Pinpoint the cell where the given text exists, returning its [X, Y] midpoint coordinate. 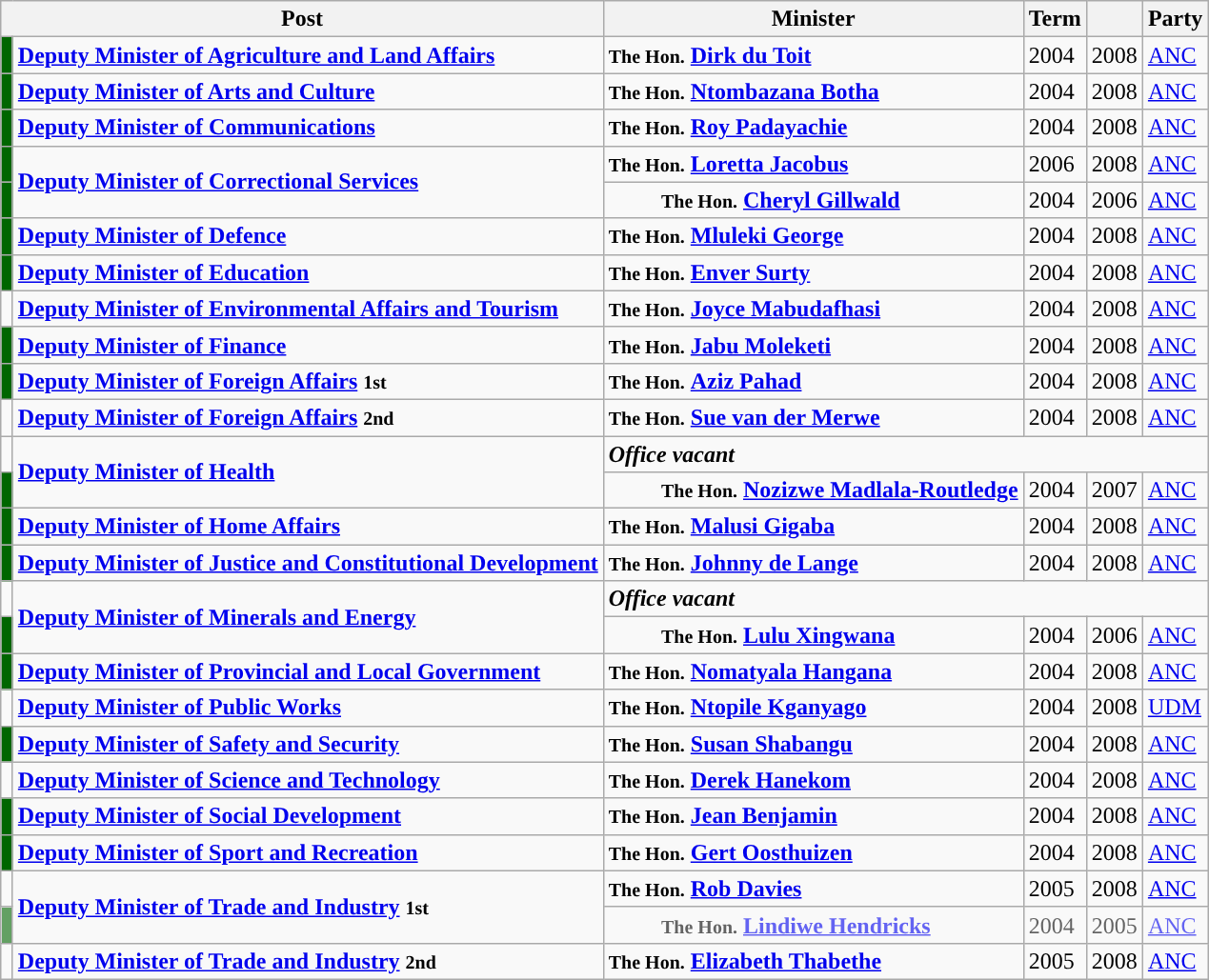
The Hon. Loretta Jacobus [814, 164]
Deputy Minister of Minerals and Energy [308, 617]
Deputy Minister of Safety and Security [308, 744]
The Hon. Ntombazana Botha [814, 91]
Deputy Minister of Trade and Industry 2nd [308, 961]
The Hon. Jean Benjamin [814, 816]
Post [303, 19]
The Hon. Johnny de Lange [814, 563]
The Hon. Elizabeth Thabethe [814, 961]
Deputy Minister of Arts and Culture [308, 91]
Deputy Minister of Communications [308, 128]
The Hon. Ntopile Kganyago [814, 708]
Deputy Minister of Justice and Constitutional Development [308, 563]
The Hon. Nozizwe Madlala-Routledge [814, 490]
The Hon. Cheryl Gillwald [814, 200]
Deputy Minister of Agriculture and Land Affairs [308, 55]
Deputy Minister of Public Works [308, 708]
The Hon. Malusi Gigaba [814, 527]
Deputy Minister of Correctional Services [308, 182]
Term [1055, 19]
The Hon. Roy Padayachie [814, 128]
The Hon. Derek Hanekom [814, 780]
UDM [1175, 708]
Party [1175, 19]
Deputy Minister of Provincial and Local Government [308, 671]
Deputy Minister of Education [308, 272]
The Hon. Dirk du Toit [814, 55]
Deputy Minister of Finance [308, 345]
Deputy Minister of Environmental Affairs and Tourism [308, 309]
The Hon. Joyce Mabudafhasi [814, 309]
The Hon. Rob Davies [814, 889]
Deputy Minister of Sport and Recreation [308, 852]
Deputy Minister of Social Development [308, 816]
Deputy Minister of Foreign Affairs 2nd [308, 417]
The Hon. Nomatyala Hangana [814, 671]
Deputy Minister of Home Affairs [308, 527]
The Hon. Gert Oosthuizen [814, 852]
2007 [1115, 490]
The Hon. Lulu Xingwana [814, 635]
Deputy Minister of Defence [308, 236]
The Hon. Jabu Moleketi [814, 345]
The Hon. Mluleki George [814, 236]
Deputy Minister of Foreign Affairs 1st [308, 381]
Deputy Minister of Health [308, 472]
The Hon. Aziz Pahad [814, 381]
Deputy Minister of Trade and Industry 1st [308, 907]
The Hon. Enver Surty [814, 272]
Minister [814, 19]
The Hon. Lindiwe Hendricks [814, 925]
The Hon. Sue van der Merwe [814, 417]
The Hon. Susan Shabangu [814, 744]
Deputy Minister of Science and Technology [308, 780]
